Determine the (X, Y) coordinate at the center of the cell enclosing the given text.  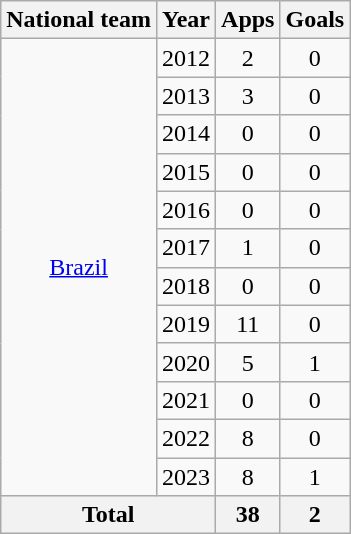
11 (248, 324)
Apps (248, 20)
2021 (186, 400)
Goals (315, 20)
38 (248, 515)
National team (79, 20)
2014 (186, 134)
Year (186, 20)
2020 (186, 362)
2016 (186, 210)
5 (248, 362)
2012 (186, 58)
3 (248, 96)
2013 (186, 96)
2015 (186, 172)
2019 (186, 324)
2023 (186, 477)
2017 (186, 248)
Total (108, 515)
2022 (186, 438)
Brazil (79, 268)
2018 (186, 286)
